Pinpoint the cell where the given text exists, returning its [X, Y] midpoint coordinate. 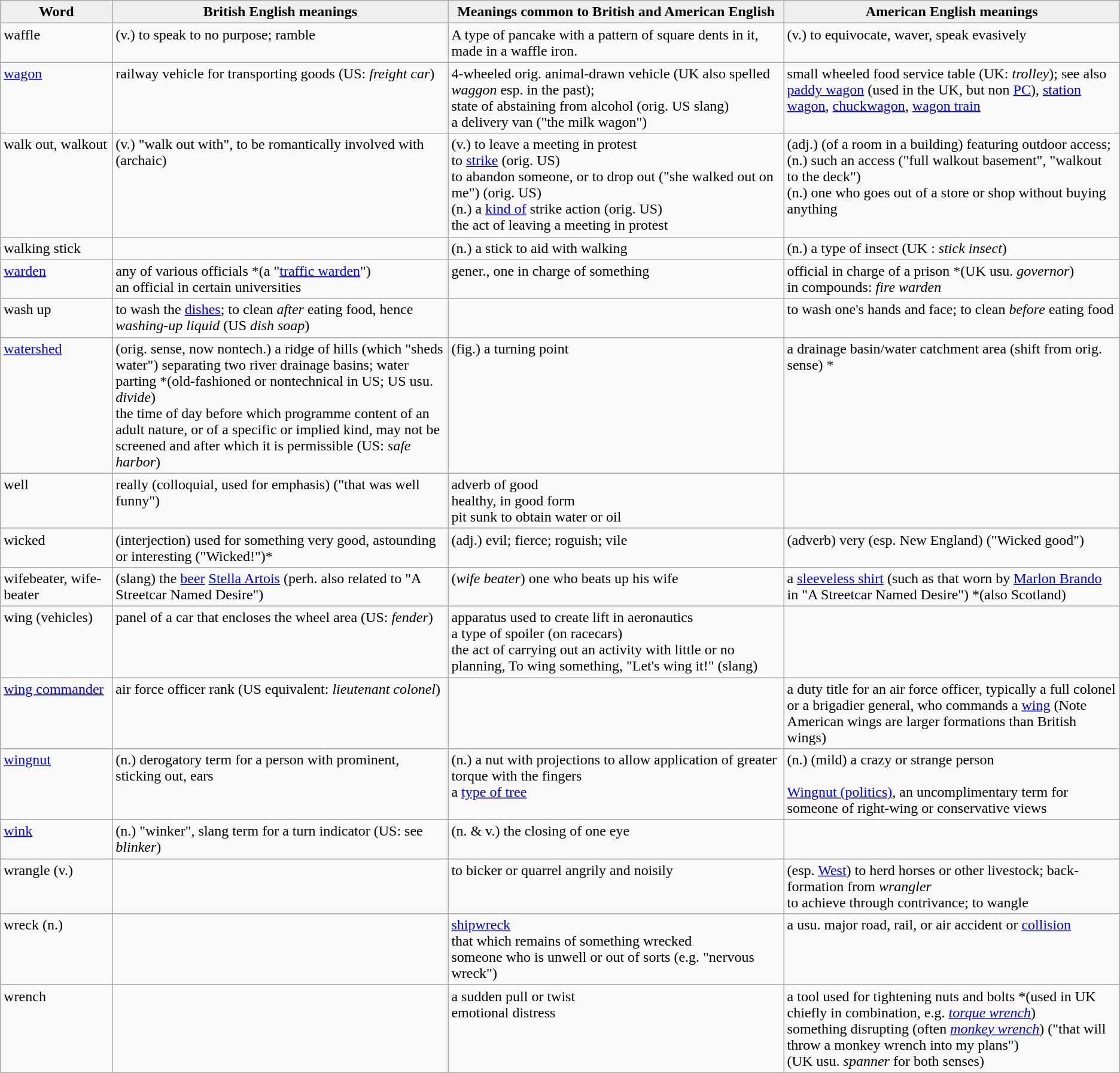
(esp. West) to herd horses or other livestock; back-formation from wranglerto achieve through contrivance; to wangle [951, 886]
to wash the dishes; to clean after eating food, hence washing-up liquid (US dish soap) [280, 318]
(adverb) very (esp. New England) ("Wicked good") [951, 548]
watershed [56, 406]
any of various officials *(a "traffic warden")an official in certain universities [280, 279]
wagon [56, 98]
(n.) a type of insect (UK : stick insect) [951, 248]
adverb of goodhealthy, in good formpit sunk to obtain water or oil [616, 501]
walk out, walkout [56, 185]
wrangle (v.) [56, 886]
(n.) a stick to aid with walking [616, 248]
small wheeled food service table (UK: trolley); see also paddy wagon (used in the UK, but non PC), station wagon, chuckwagon, wagon train [951, 98]
Meanings common to British and American English [616, 12]
(n.) "winker", slang term for a turn indicator (US: see blinker) [280, 840]
(wife beater) one who beats up his wife [616, 586]
(interjection) used for something very good, astounding or interesting ("Wicked!")* [280, 548]
Word [56, 12]
(v.) to equivocate, waver, speak evasively [951, 43]
a drainage basin/water catchment area (shift from orig. sense) * [951, 406]
wifebeater, wife-beater [56, 586]
(slang) the beer Stella Artois (perh. also related to "A Streetcar Named Desire") [280, 586]
(v.) "walk out with", to be romantically involved with (archaic) [280, 185]
(v.) to speak to no purpose; ramble [280, 43]
well [56, 501]
A type of pancake with a pattern of square dents in it, made in a waffle iron. [616, 43]
wicked [56, 548]
waffle [56, 43]
really (colloquial, used for emphasis) ("that was well funny") [280, 501]
walking stick [56, 248]
(n.) a nut with projections to allow application of greater torque with the fingersa type of tree [616, 785]
American English meanings [951, 12]
(n.) derogatory term for a person with prominent, sticking out, ears [280, 785]
to bicker or quarrel angrily and noisily [616, 886]
wing (vehicles) [56, 641]
(n.) (mild) a crazy or strange personWingnut (politics), an uncomplimentary term for someone of right-wing or conservative views [951, 785]
wing commander [56, 713]
a sleeveless shirt (such as that worn by Marlon Brando in "A Streetcar Named Desire") *(also Scotland) [951, 586]
a usu. major road, rail, or air accident or collision [951, 950]
official in charge of a prison *(UK usu. governor)in compounds: fire warden [951, 279]
panel of a car that encloses the wheel area (US: fender) [280, 641]
shipwreckthat which remains of something wreckedsomeone who is unwell or out of sorts (e.g. "nervous wreck") [616, 950]
(n. & v.) the closing of one eye [616, 840]
railway vehicle for transporting goods (US: freight car) [280, 98]
warden [56, 279]
gener., one in charge of something [616, 279]
wrench [56, 1029]
British English meanings [280, 12]
a sudden pull or twistemotional distress [616, 1029]
(fig.) a turning point [616, 406]
wingnut [56, 785]
wreck (n.) [56, 950]
wink [56, 840]
to wash one's hands and face; to clean before eating food [951, 318]
air force officer rank (US equivalent: lieutenant colonel) [280, 713]
(adj.) evil; fierce; roguish; vile [616, 548]
wash up [56, 318]
